Extract the (x, y) coordinate from the center of the cell holding the provided text.  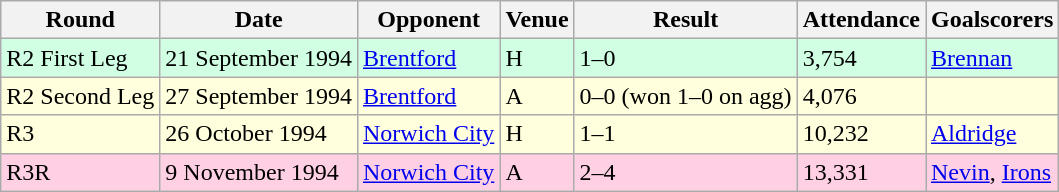
13,331 (861, 172)
Date (259, 20)
Goalscorers (992, 20)
Venue (537, 20)
Round (80, 20)
R3R (80, 172)
10,232 (861, 134)
R2 First Leg (80, 58)
27 September 1994 (259, 96)
4,076 (861, 96)
9 November 1994 (259, 172)
2–4 (686, 172)
Result (686, 20)
Attendance (861, 20)
Brennan (992, 58)
Opponent (428, 20)
Nevin, Irons (992, 172)
0–0 (won 1–0 on agg) (686, 96)
3,754 (861, 58)
21 September 1994 (259, 58)
R3 (80, 134)
1–1 (686, 134)
R2 Second Leg (80, 96)
Aldridge (992, 134)
1–0 (686, 58)
26 October 1994 (259, 134)
